Detect which cell encompasses the target text, then output its [x, y] center coordinate. 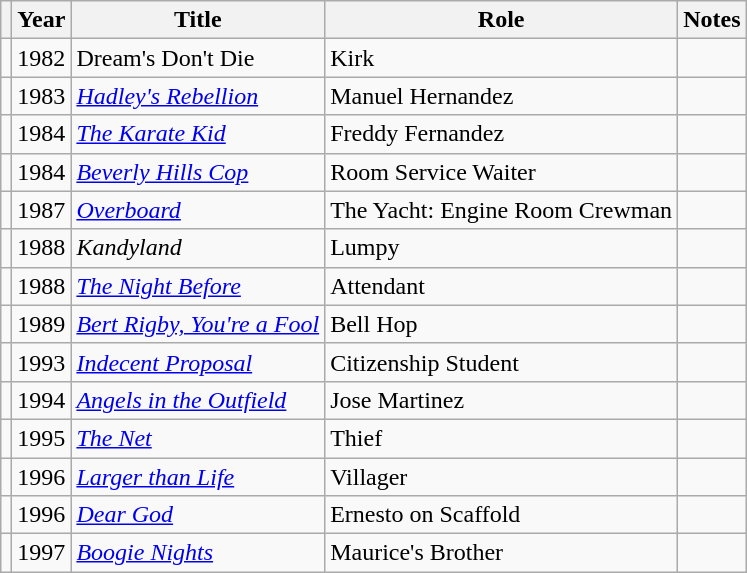
Room Service Waiter [502, 172]
Kirk [502, 58]
The Night Before [198, 286]
Bert Rigby, You're a Fool [198, 324]
1994 [42, 400]
Title [198, 20]
Dear God [198, 515]
Beverly Hills Cop [198, 172]
The Yacht: Engine Room Crewman [502, 210]
The Net [198, 438]
Larger than Life [198, 477]
Overboard [198, 210]
Villager [502, 477]
1995 [42, 438]
1983 [42, 96]
Freddy Fernandez [502, 134]
Dream's Don't Die [198, 58]
Maurice's Brother [502, 553]
Ernesto on Scaffold [502, 515]
Lumpy [502, 248]
1993 [42, 362]
Notes [712, 20]
Year [42, 20]
Jose Martinez [502, 400]
1989 [42, 324]
Kandyland [198, 248]
Hadley's Rebellion [198, 96]
Thief [502, 438]
Citizenship Student [502, 362]
1987 [42, 210]
Attendant [502, 286]
Role [502, 20]
1997 [42, 553]
Manuel Hernandez [502, 96]
Angels in the Outfield [198, 400]
The Karate Kid [198, 134]
Indecent Proposal [198, 362]
1982 [42, 58]
Bell Hop [502, 324]
Boogie Nights [198, 553]
